Find where the given text appears and provide that cell's center as [x, y] coordinate. 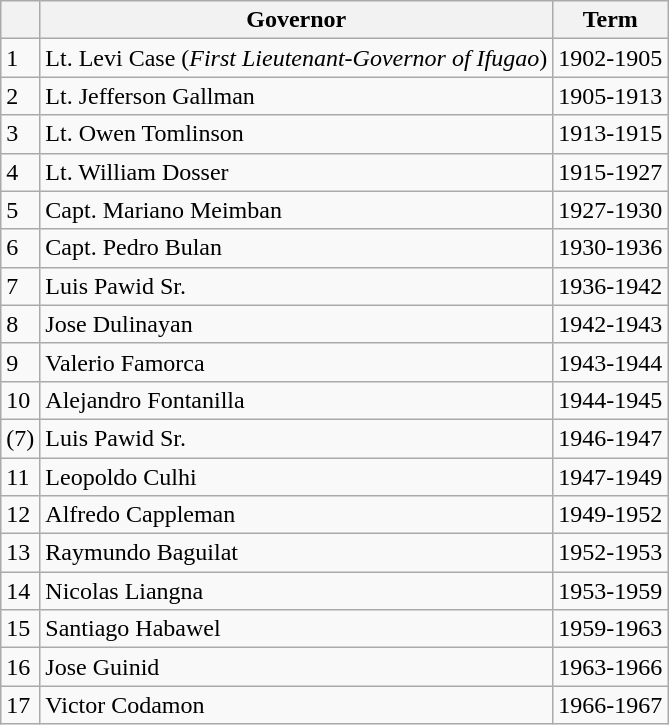
Governor [296, 20]
3 [20, 134]
1963-1966 [610, 667]
(7) [20, 438]
1952-1953 [610, 553]
16 [20, 667]
Lt. Jefferson Gallman [296, 96]
1947-1949 [610, 477]
Jose Dulinayan [296, 324]
2 [20, 96]
8 [20, 324]
1902-1905 [610, 58]
1946-1947 [610, 438]
Capt. Pedro Bulan [296, 248]
6 [20, 248]
1905-1913 [610, 96]
Valerio Famorca [296, 362]
5 [20, 210]
1 [20, 58]
Capt. Mariano Meimban [296, 210]
1927-1930 [610, 210]
Raymundo Baguilat [296, 553]
1915-1927 [610, 172]
Jose Guinid [296, 667]
1944-1945 [610, 400]
Alfredo Cappleman [296, 515]
Alejandro Fontanilla [296, 400]
Lt. Levi Case (First Lieutenant-Governor of Ifugao) [296, 58]
14 [20, 591]
1953-1959 [610, 591]
Santiago Habawel [296, 629]
1942-1943 [610, 324]
Lt. William Dosser [296, 172]
1930-1936 [610, 248]
4 [20, 172]
1943-1944 [610, 362]
15 [20, 629]
9 [20, 362]
1949-1952 [610, 515]
Victor Codamon [296, 705]
1959-1963 [610, 629]
13 [20, 553]
12 [20, 515]
1913-1915 [610, 134]
1936-1942 [610, 286]
17 [20, 705]
11 [20, 477]
10 [20, 400]
Leopoldo Culhi [296, 477]
Lt. Owen Tomlinson [296, 134]
1966-1967 [610, 705]
7 [20, 286]
Nicolas Liangna [296, 591]
Term [610, 20]
